For the text-containing cell, return its midpoint in [X, Y] coordinate format. 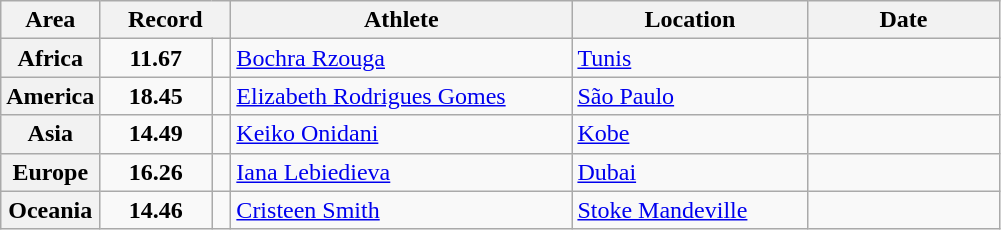
Stoke Mandeville [690, 210]
Keiko Onidani [402, 134]
Kobe [690, 134]
Area [50, 20]
Iana Lebiedieva [402, 172]
Bochra Rzouga [402, 58]
18.45 [156, 96]
14.49 [156, 134]
14.46 [156, 210]
Cristeen Smith [402, 210]
Tunis [690, 58]
Dubai [690, 172]
Elizabeth Rodrigues Gomes [402, 96]
São Paulo [690, 96]
Location [690, 20]
Athlete [402, 20]
16.26 [156, 172]
Oceania [50, 210]
Europe [50, 172]
Date [904, 20]
11.67 [156, 58]
America [50, 96]
Africa [50, 58]
Record [166, 20]
Asia [50, 134]
